Return the (x, y) coordinate for the center point of the cell that contains the specified text.  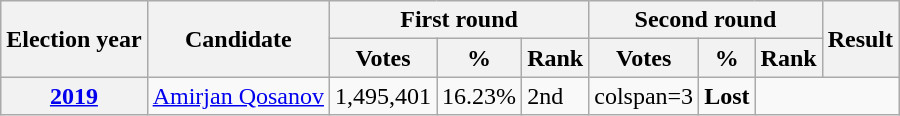
Lost (727, 96)
16.23% (480, 96)
2019 (74, 96)
Candidate (238, 39)
Amirjan Qosanov (238, 96)
colspan=3 (644, 96)
Result (860, 39)
Election year (74, 39)
First round (458, 20)
2nd (556, 96)
1,495,401 (382, 96)
Second round (706, 20)
